For the text-containing cell, return its midpoint in (X, Y) coordinate format. 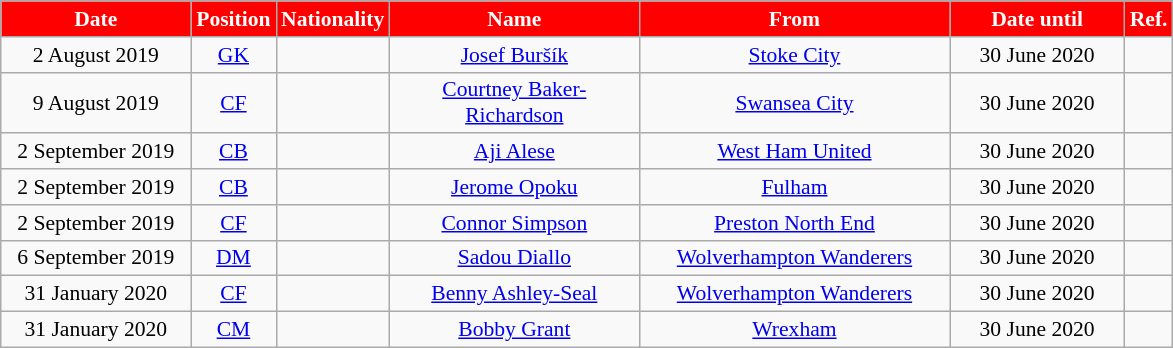
Fulham (794, 187)
6 September 2019 (96, 258)
Preston North End (794, 223)
Swansea City (794, 102)
Stoke City (794, 55)
GK (234, 55)
Connor Simpson (514, 223)
Bobby Grant (514, 330)
Wrexham (794, 330)
Jerome Opoku (514, 187)
From (794, 19)
Ref. (1149, 19)
Date (96, 19)
Aji Alese (514, 152)
Sadou Diallo (514, 258)
West Ham United (794, 152)
DM (234, 258)
Date until (1038, 19)
Courtney Baker-Richardson (514, 102)
Nationality (332, 19)
2 August 2019 (96, 55)
Name (514, 19)
Josef Buršík (514, 55)
Benny Ashley-Seal (514, 294)
Position (234, 19)
9 August 2019 (96, 102)
CM (234, 330)
